For the text-containing cell, return its midpoint in (X, Y) coordinate format. 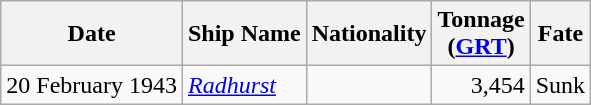
3,454 (481, 85)
Radhurst (244, 85)
Date (92, 34)
Fate (560, 34)
20 February 1943 (92, 85)
Ship Name (244, 34)
Nationality (369, 34)
Tonnage(GRT) (481, 34)
Sunk (560, 85)
